For the text-containing cell, return its midpoint in [x, y] coordinate format. 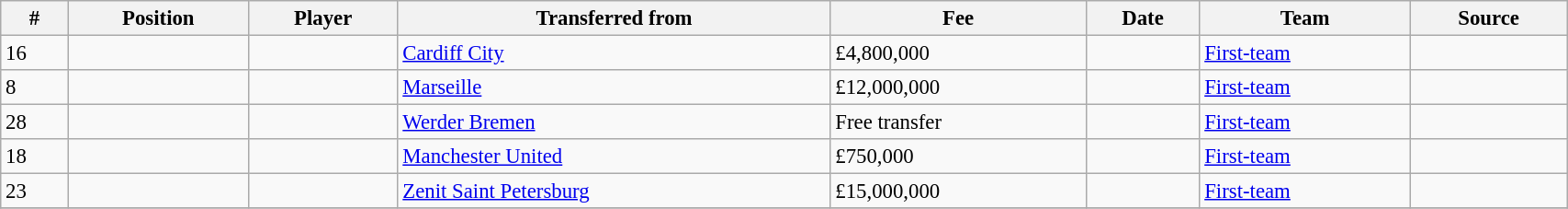
Zenit Saint Petersburg [614, 192]
Player [323, 18]
£12,000,000 [958, 87]
Free transfer [958, 122]
£15,000,000 [958, 192]
Manchester United [614, 157]
Position [158, 18]
Transferred from [614, 18]
Marseille [614, 87]
£4,800,000 [958, 53]
# [35, 18]
Cardiff City [614, 53]
8 [35, 87]
Source [1488, 18]
£750,000 [958, 157]
16 [35, 53]
Fee [958, 18]
Team [1305, 18]
Werder Bremen [614, 122]
18 [35, 157]
23 [35, 192]
28 [35, 122]
Date [1143, 18]
